Locate the cell with the specified text and output its (X, Y) center coordinate. 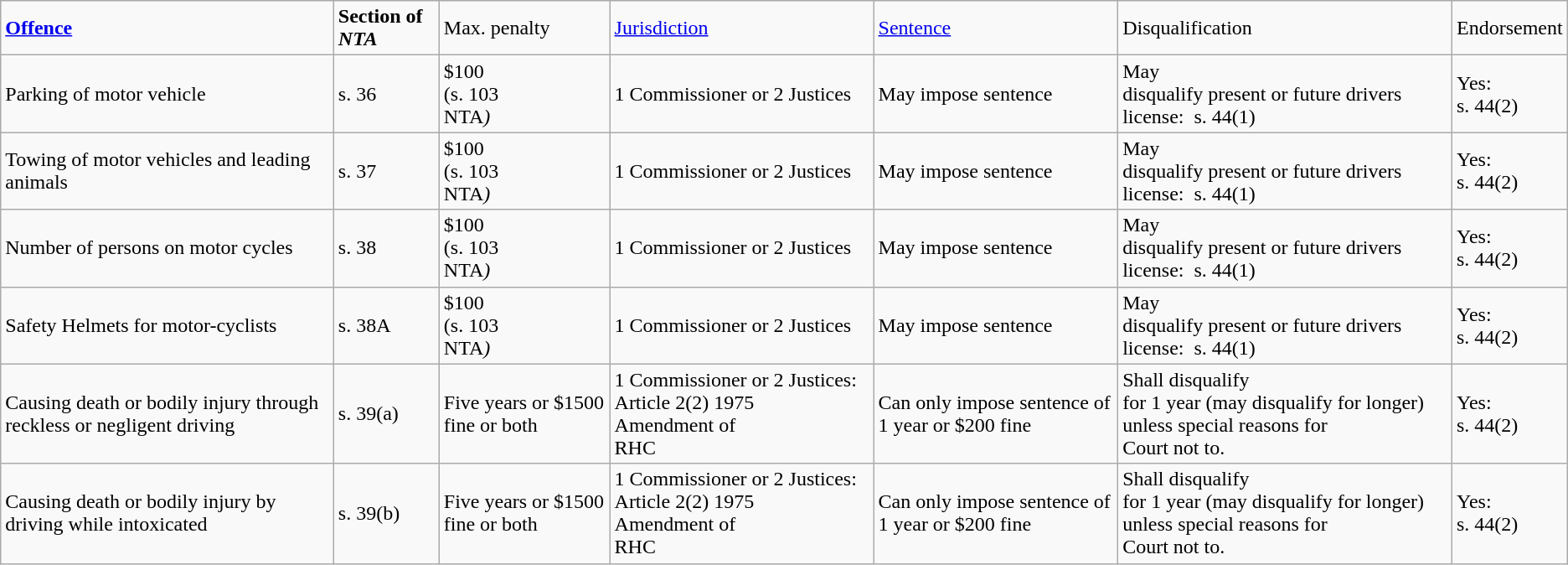
s. 38 (386, 248)
Section of NTA (386, 29)
Parking of motor vehicle (168, 94)
Disqualification (1285, 29)
Offence (168, 29)
Causing death or bodily injury through reckless or negligent driving (168, 414)
s. 38A (386, 325)
s. 39(a) (386, 414)
s. 36 (386, 94)
s. 37 (386, 171)
Number of persons on motor cycles (168, 248)
Jurisdiction (742, 29)
Max. penalty (524, 29)
Towing of motor vehicles and leading animals (168, 171)
Sentence (996, 29)
Endorsement (1509, 29)
Causing death or bodily injury by driving while intoxicated (168, 513)
Safety Helmets for motor-cyclists (168, 325)
s. 39(b) (386, 513)
